Return the (x, y) coordinate for the center point of the cell that contains the specified text.  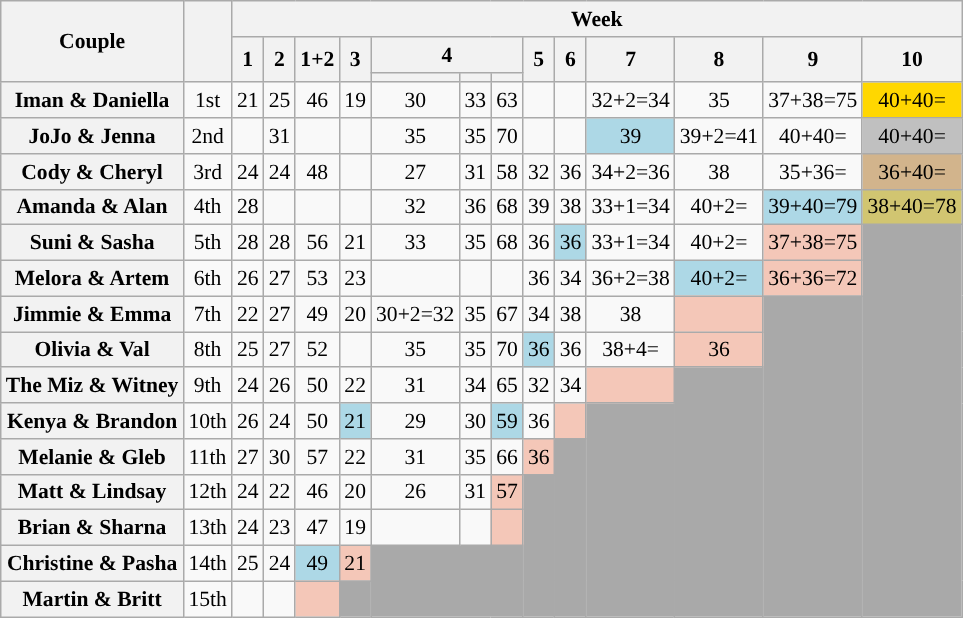
63 (507, 101)
30+2=32 (415, 314)
Iman & Daniella (92, 101)
32+2=34 (630, 101)
Suni & Sasha (92, 243)
67 (507, 314)
Jimmie & Emma (92, 314)
47 (317, 528)
5 (539, 60)
58 (507, 172)
Brian & Sharna (92, 528)
Amanda & Alan (92, 207)
13th (208, 528)
Cody & Cheryl (92, 172)
7th (208, 314)
38+4= (630, 350)
Olivia & Val (92, 350)
48 (317, 172)
29 (415, 421)
The Miz & Witney (92, 386)
9 (812, 60)
66 (507, 457)
10 (912, 60)
4th (208, 207)
34+2=36 (630, 172)
4 (447, 55)
Kenya & Brandon (92, 421)
59 (507, 421)
1 (248, 60)
8 (719, 60)
Melanie & Gleb (92, 457)
35+36= (812, 172)
1st (208, 101)
8th (208, 350)
5th (208, 243)
14th (208, 564)
2nd (208, 136)
52 (317, 350)
12th (208, 492)
7 (630, 60)
3rd (208, 172)
65 (507, 386)
JoJo & Jenna (92, 136)
3 (355, 60)
Matt & Lindsay (92, 492)
36+2=38 (630, 279)
56 (317, 243)
Christine & Pasha (92, 564)
15th (208, 599)
10th (208, 421)
38+40=78 (912, 207)
36+40= (912, 172)
11th (208, 457)
39+40=79 (812, 207)
39+2=41 (719, 136)
2 (280, 60)
36+36=72 (812, 279)
Melora & Artem (92, 279)
Martin & Britt (92, 599)
6 (571, 60)
Couple (92, 42)
53 (317, 279)
9th (208, 386)
6th (208, 279)
1+2 (317, 60)
Week (597, 19)
